Capture the cell that displays the provided text and extract its [X, Y] central coordinate. 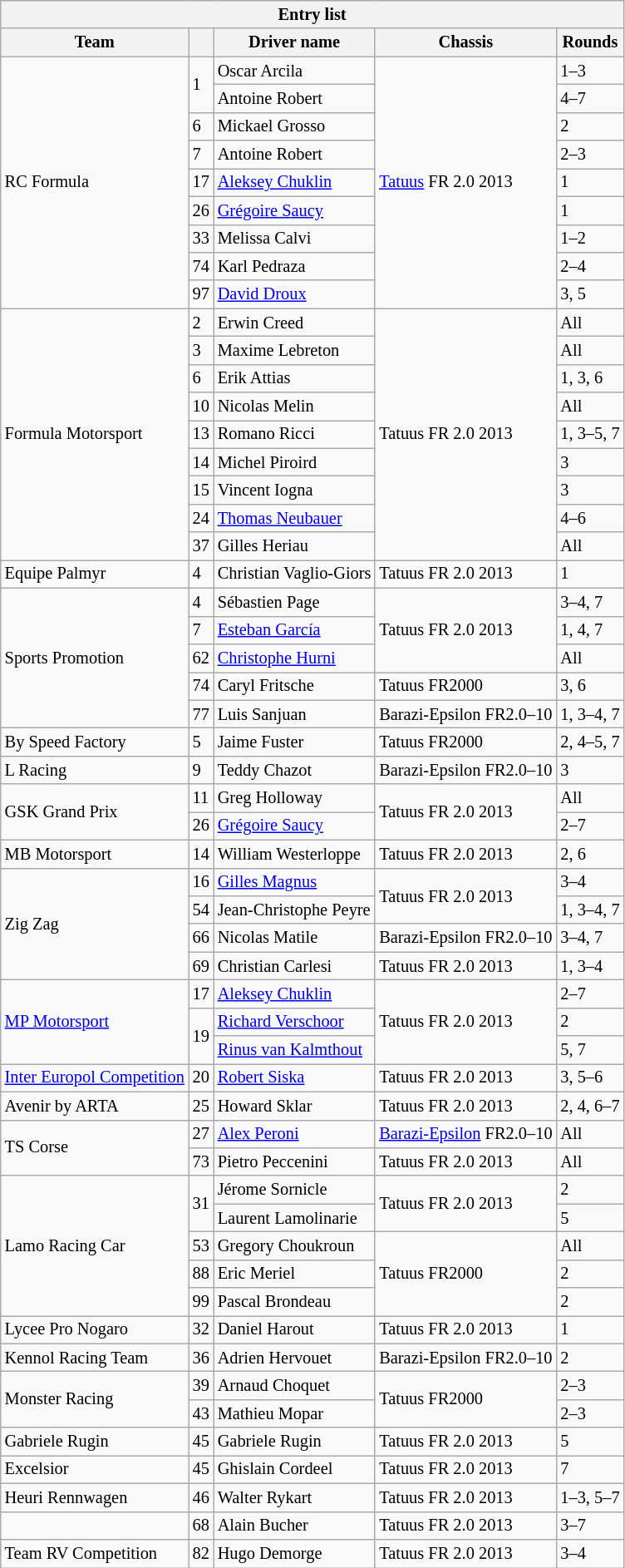
Christian Vaglio-Giors [294, 574]
Vincent Iogna [294, 490]
4–6 [590, 518]
24 [201, 518]
36 [201, 1358]
Christian Carlesi [294, 966]
Thomas Neubauer [294, 518]
54 [201, 910]
20 [201, 1077]
1, 3–5, 7 [590, 434]
Arnaud Choquet [294, 1386]
33 [201, 239]
37 [201, 546]
43 [201, 1413]
Pietro Peccenini [294, 1161]
Kennol Racing Team [95, 1358]
GSK Grand Prix [95, 811]
77 [201, 714]
Monster Racing [95, 1400]
82 [201, 1553]
By Speed Factory [95, 742]
William Westerloppe [294, 854]
Driver name [294, 42]
97 [201, 294]
Avenir by ARTA [95, 1106]
Pascal Brondeau [294, 1302]
Daniel Harout [294, 1329]
MB Motorsport [95, 854]
Ghislain Cordeel [294, 1469]
Alex Peroni [294, 1134]
Hugo Demorge [294, 1553]
Lamo Racing Car [95, 1245]
Esteban García [294, 630]
Eric Meriel [294, 1274]
Adrien Hervouet [294, 1358]
Nicolas Matile [294, 938]
27 [201, 1134]
Gilles Magnus [294, 882]
15 [201, 490]
Caryl Fritsche [294, 686]
3, 5 [590, 294]
16 [201, 882]
66 [201, 938]
Entry list [312, 14]
3, 5–6 [590, 1077]
Richard Verschoor [294, 1022]
MP Motorsport [95, 1021]
88 [201, 1274]
Lycee Pro Nogaro [95, 1329]
11 [201, 798]
3–7 [590, 1526]
RC Formula [95, 183]
32 [201, 1329]
62 [201, 658]
Team [95, 42]
Howard Sklar [294, 1106]
Zig Zag [95, 925]
39 [201, 1386]
Rounds [590, 42]
Melissa Calvi [294, 239]
2, 6 [590, 854]
1–3 [590, 71]
19 [201, 1036]
53 [201, 1245]
L Racing [95, 770]
Erwin Creed [294, 323]
Inter Europol Competition [95, 1077]
69 [201, 966]
Alain Bucher [294, 1526]
25 [201, 1106]
Nicolas Melin [294, 407]
Karl Pedraza [294, 266]
Formula Motorsport [95, 434]
4–7 [590, 98]
3, 6 [590, 686]
2, 4, 6–7 [590, 1106]
2, 4–5, 7 [590, 742]
Jean-Christophe Peyre [294, 910]
31 [201, 1204]
David Droux [294, 294]
2–4 [590, 266]
Oscar Arcila [294, 71]
Equipe Palmyr [95, 574]
10 [201, 407]
Heuri Rennwagen [95, 1497]
1–2 [590, 239]
1, 3–4 [590, 966]
Erik Attias [294, 378]
1, 3, 6 [590, 378]
46 [201, 1497]
13 [201, 434]
1, 4, 7 [590, 630]
Teddy Chazot [294, 770]
Gilles Heriau [294, 546]
Walter Rykart [294, 1497]
Mathieu Mopar [294, 1413]
Jérome Sornicle [294, 1190]
Gregory Choukroun [294, 1245]
Excelsior [95, 1469]
99 [201, 1302]
Luis Sanjuan [294, 714]
TS Corse [95, 1147]
5, 7 [590, 1050]
1–3, 5–7 [590, 1497]
Sports Promotion [95, 658]
68 [201, 1526]
Robert Siska [294, 1077]
9 [201, 770]
Christophe Hurni [294, 658]
Chassis [465, 42]
Laurent Lamolinarie [294, 1218]
73 [201, 1161]
Greg Holloway [294, 798]
Sébastien Page [294, 602]
Jaime Fuster [294, 742]
Team RV Competition [95, 1553]
Mickael Grosso [294, 126]
Michel Piroird [294, 462]
Rinus van Kalmthout [294, 1050]
Maxime Lebreton [294, 350]
Romano Ricci [294, 434]
